Find where the given text appears and provide that cell's center as (x, y) coordinate. 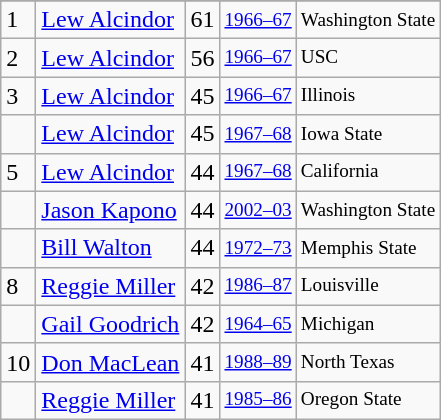
3 (18, 96)
1964–65 (258, 324)
8 (18, 286)
5 (18, 172)
1988–89 (258, 362)
Illinois (368, 96)
61 (202, 20)
Bill Walton (110, 248)
1986–87 (258, 286)
Jason Kapono (110, 210)
56 (202, 58)
Oregon State (368, 400)
Louisville (368, 286)
2002–03 (258, 210)
1 (18, 20)
Memphis State (368, 248)
California (368, 172)
Gail Goodrich (110, 324)
North Texas (368, 362)
1972–73 (258, 248)
Don MacLean (110, 362)
Michigan (368, 324)
1985–86 (258, 400)
2 (18, 58)
10 (18, 362)
Iowa State (368, 134)
USC (368, 58)
